Determine the (X, Y) coordinate at the center of the cell enclosing the given text.  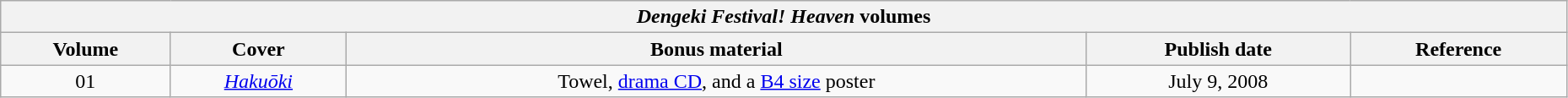
Dengeki Festival! Heaven volumes (784, 17)
01 (86, 81)
Towel, drama CD, and a B4 size poster (717, 81)
Volume (86, 49)
Publish date (1218, 49)
Bonus material (717, 49)
Cover (258, 49)
July 9, 2008 (1218, 81)
Reference (1458, 49)
Hakuōki (258, 81)
